For the text-containing cell, return its midpoint in [X, Y] coordinate format. 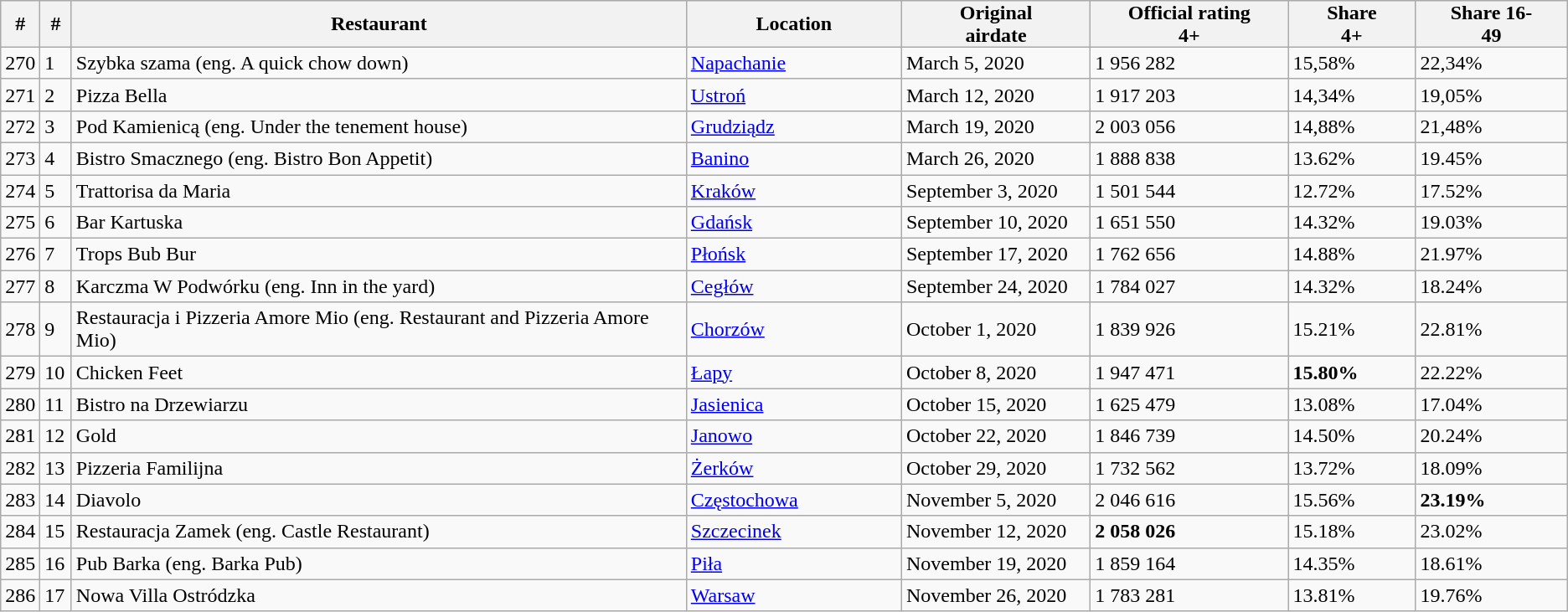
21,48% [1491, 126]
March 19, 2020 [995, 126]
14.88% [1352, 255]
276 [20, 255]
22.81% [1491, 330]
Gdańsk [794, 223]
1 732 562 [1189, 468]
275 [20, 223]
21.97% [1491, 255]
Pub Barka (eng. Barka Pub) [379, 563]
Żerków [794, 468]
Szybka szama (eng. A quick chow down) [379, 63]
Location [794, 24]
September 24, 2020 [995, 286]
Pizzeria Familijna [379, 468]
19.76% [1491, 595]
20.24% [1491, 436]
6 [56, 223]
16 [56, 563]
Trops Bub Bur [379, 255]
March 12, 2020 [995, 95]
14.50% [1352, 436]
2 058 026 [1189, 532]
19,05% [1491, 95]
Banino [794, 158]
23.19% [1491, 500]
Trattorisa da Maria [379, 190]
October 29, 2020 [995, 468]
Częstochowa [794, 500]
279 [20, 373]
282 [20, 468]
19.03% [1491, 223]
286 [20, 595]
Janowo [794, 436]
Grudziądz [794, 126]
4 [56, 158]
1 784 027 [1189, 286]
18.09% [1491, 468]
Official rating 4+ [1189, 24]
Nowa Villa Ostródzka [379, 595]
Restauracja Zamek (eng. Castle Restaurant) [379, 532]
Płońsk [794, 255]
22.22% [1491, 373]
285 [20, 563]
Napachanie [794, 63]
Łapy [794, 373]
1 651 550 [1189, 223]
3 [56, 126]
Share 4+ [1352, 24]
Gold [379, 436]
22,34% [1491, 63]
Szczecinek [794, 532]
1 859 164 [1189, 563]
14,88% [1352, 126]
2 046 616 [1189, 500]
18.24% [1491, 286]
12 [56, 436]
23.02% [1491, 532]
18.61% [1491, 563]
17 [56, 595]
September 3, 2020 [995, 190]
November 5, 2020 [995, 500]
15,58% [1352, 63]
Warsaw [794, 595]
Bistro na Drzewiarzu [379, 404]
281 [20, 436]
Cegłów [794, 286]
284 [20, 532]
15 [56, 532]
2 [56, 95]
280 [20, 404]
14.35% [1352, 563]
13.08% [1352, 404]
273 [20, 158]
Chorzów [794, 330]
October 1, 2020 [995, 330]
1 783 281 [1189, 595]
1 947 471 [1189, 373]
2 003 056 [1189, 126]
1 956 282 [1189, 63]
13.81% [1352, 595]
13.62% [1352, 158]
September 10, 2020 [995, 223]
1 501 544 [1189, 190]
September 17, 2020 [995, 255]
14 [56, 500]
Pod Kamienicą (eng. Under the tenement house) [379, 126]
1 888 838 [1189, 158]
October 8, 2020 [995, 373]
1 917 203 [1189, 95]
14,34% [1352, 95]
Ustroń [794, 95]
15.21% [1352, 330]
November 26, 2020 [995, 595]
Original airdate [995, 24]
October 22, 2020 [995, 436]
13 [56, 468]
1 762 656 [1189, 255]
15.80% [1352, 373]
Chicken Feet [379, 373]
October 15, 2020 [995, 404]
8 [56, 286]
March 26, 2020 [995, 158]
15.56% [1352, 500]
Jasienica [794, 404]
270 [20, 63]
Piła [794, 563]
1 [56, 63]
Pizza Bella [379, 95]
17.04% [1491, 404]
277 [20, 286]
19.45% [1491, 158]
Share 16-49 [1491, 24]
Restauracja i Pizzeria Amore Mio (eng. Restaurant and Pizzeria Amore Mio) [379, 330]
March 5, 2020 [995, 63]
Bistro Smacznego (eng. Bistro Bon Appetit) [379, 158]
Karczma W Podwórku (eng. Inn in the yard) [379, 286]
271 [20, 95]
5 [56, 190]
274 [20, 190]
Bar Kartuska [379, 223]
283 [20, 500]
Diavolo [379, 500]
November 12, 2020 [995, 532]
13.72% [1352, 468]
Kraków [794, 190]
12.72% [1352, 190]
11 [56, 404]
17.52% [1491, 190]
278 [20, 330]
Restaurant [379, 24]
1 839 926 [1189, 330]
1 625 479 [1189, 404]
1 846 739 [1189, 436]
10 [56, 373]
9 [56, 330]
November 19, 2020 [995, 563]
272 [20, 126]
15.18% [1352, 532]
7 [56, 255]
